From the cell containing the given text, extract its center point as (X, Y) coordinate. 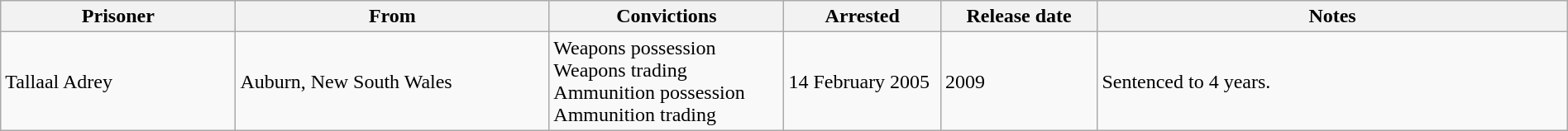
Notes (1332, 16)
Tallaal Adrey (118, 81)
Prisoner (118, 16)
2009 (1019, 81)
From (392, 16)
14 February 2005 (862, 81)
Release date (1019, 16)
Sentenced to 4 years. (1332, 81)
Arrested (862, 16)
Convictions (667, 16)
Weapons possessionWeapons tradingAmmunition possessionAmmunition trading (667, 81)
Auburn, New South Wales (392, 81)
